Detect which cell encompasses the target text, then output its (x, y) center coordinate. 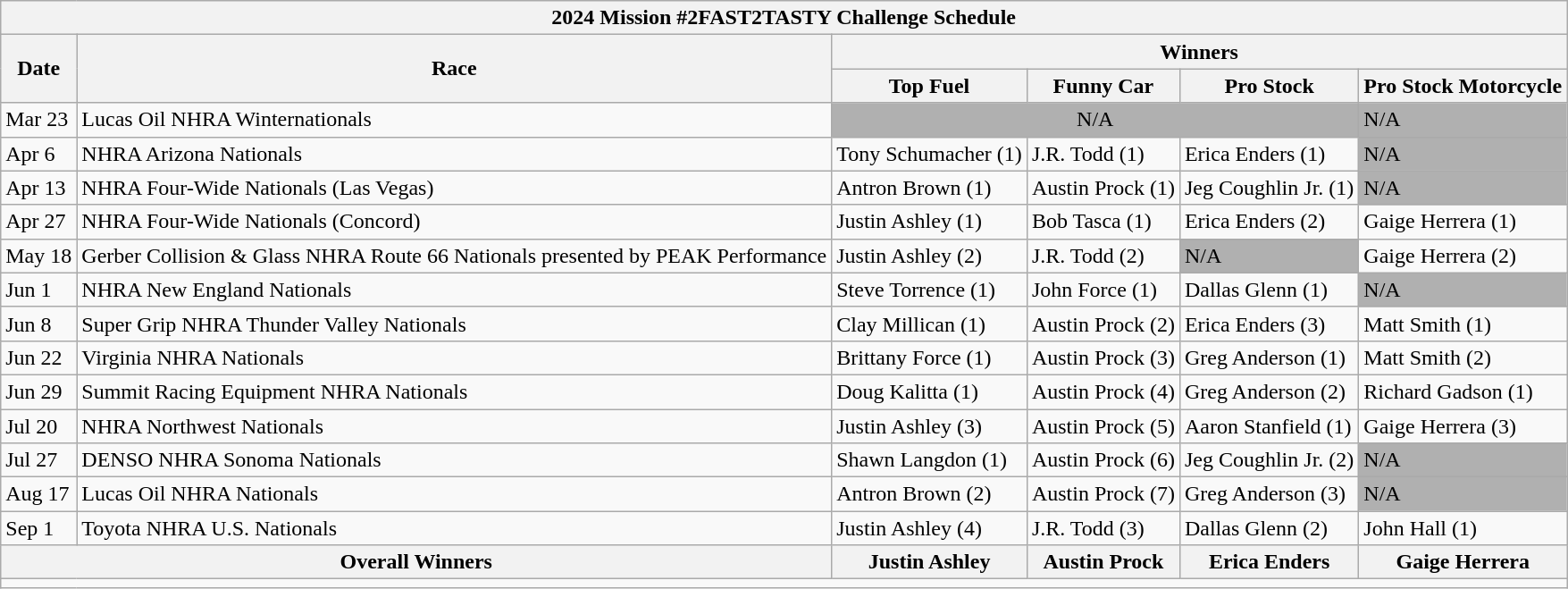
Antron Brown (2) (929, 494)
Austin Prock (1) (1103, 188)
Jun 8 (39, 324)
Brittany Force (1) (929, 358)
Clay Millican (1) (929, 324)
Gerber Collision & Glass NHRA Route 66 Nationals presented by PEAK Performance (454, 256)
Austin Prock (4) (1103, 391)
Funny Car (1103, 86)
Doug Kalitta (1) (929, 391)
Greg Anderson (2) (1269, 391)
Erica Enders (3) (1269, 324)
Steve Torrence (1) (929, 290)
Tony Schumacher (1) (929, 154)
Greg Anderson (3) (1269, 494)
J.R. Todd (1) (1103, 154)
Apr 13 (39, 188)
Austin Prock (3) (1103, 358)
NHRA Northwest Nationals (454, 426)
Gaige Herrera (1) (1463, 222)
Lucas Oil NHRA Nationals (454, 494)
Dallas Glenn (1) (1269, 290)
Overall Winners (416, 562)
John Force (1) (1103, 290)
Austin Prock (5) (1103, 426)
Justin Ashley (1) (929, 222)
Jeg Coughlin Jr. (2) (1269, 460)
J.R. Todd (2) (1103, 256)
Austin Prock (2) (1103, 324)
Aaron Stanfield (1) (1269, 426)
Gaige Herrera (3) (1463, 426)
Mar 23 (39, 120)
Pro Stock Motorcycle (1463, 86)
Jun 1 (39, 290)
Pro Stock (1269, 86)
Jul 27 (39, 460)
Austin Prock (1103, 562)
Greg Anderson (1) (1269, 358)
Race (454, 69)
Virginia NHRA Nationals (454, 358)
Antron Brown (1) (929, 188)
Dallas Glenn (2) (1269, 528)
DENSO NHRA Sonoma Nationals (454, 460)
NHRA Arizona Nationals (454, 154)
NHRA Four-Wide Nationals (Las Vegas) (454, 188)
Super Grip NHRA Thunder Valley Nationals (454, 324)
Justin Ashley (929, 562)
Jun 29 (39, 391)
Apr 27 (39, 222)
Aug 17 (39, 494)
Erica Enders (2) (1269, 222)
NHRA New England Nationals (454, 290)
Gaige Herrera (2) (1463, 256)
May 18 (39, 256)
Sep 1 (39, 528)
Shawn Langdon (1) (929, 460)
Date (39, 69)
Jul 20 (39, 426)
Erica Enders (1269, 562)
Justin Ashley (2) (929, 256)
2024 Mission #2FAST2TASTY Challenge Schedule (784, 18)
Winners (1199, 52)
Austin Prock (6) (1103, 460)
Top Fuel (929, 86)
Toyota NHRA U.S. Nationals (454, 528)
Richard Gadson (1) (1463, 391)
Austin Prock (7) (1103, 494)
John Hall (1) (1463, 528)
Jeg Coughlin Jr. (1) (1269, 188)
NHRA Four-Wide Nationals (Concord) (454, 222)
Bob Tasca (1) (1103, 222)
Matt Smith (1) (1463, 324)
Gaige Herrera (1463, 562)
Lucas Oil NHRA Winternationals (454, 120)
Matt Smith (2) (1463, 358)
Justin Ashley (3) (929, 426)
Erica Enders (1) (1269, 154)
J.R. Todd (3) (1103, 528)
Jun 22 (39, 358)
Apr 6 (39, 154)
Justin Ashley (4) (929, 528)
Summit Racing Equipment NHRA Nationals (454, 391)
